Determine the (x, y) coordinate at the center of the cell enclosing the given text.  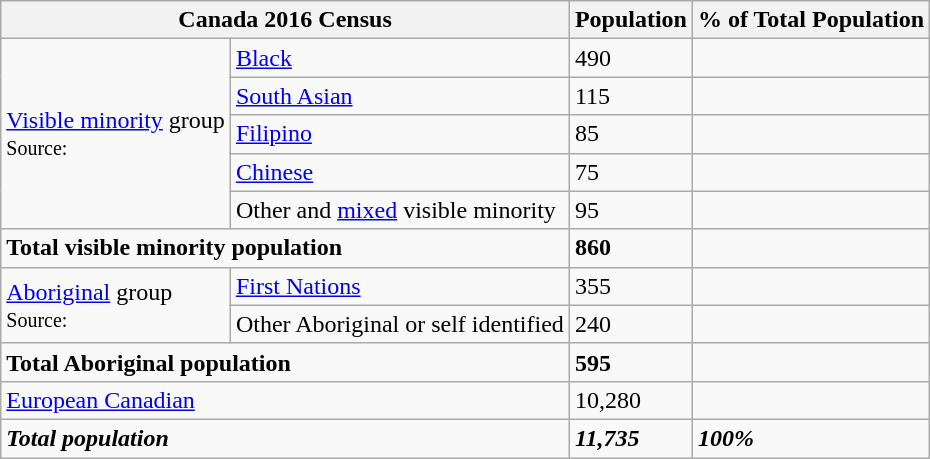
Visible minority groupSource: (116, 134)
Chinese (400, 172)
Other Aboriginal or self identified (400, 324)
10,280 (630, 400)
South Asian (400, 96)
Canada 2016 Census (286, 20)
240 (630, 324)
860 (630, 248)
95 (630, 210)
Aboriginal groupSource: (116, 305)
% of Total Population (810, 20)
Total population (286, 438)
11,735 (630, 438)
Black (400, 58)
Other and mixed visible minority (400, 210)
85 (630, 134)
Filipino (400, 134)
115 (630, 96)
Total Aboriginal population (286, 362)
355 (630, 286)
595 (630, 362)
490 (630, 58)
75 (630, 172)
European Canadian (286, 400)
First Nations (400, 286)
Population (630, 20)
Total visible minority population (286, 248)
100% (810, 438)
